For the text-containing cell, return its midpoint in [X, Y] coordinate format. 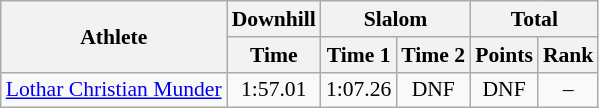
Slalom [396, 19]
Time [274, 55]
1:57.01 [274, 90]
Time 1 [358, 55]
Rank [568, 55]
Points [504, 55]
Time 2 [433, 55]
Total [534, 19]
Athlete [114, 36]
– [568, 90]
1:07.26 [358, 90]
Downhill [274, 19]
Lothar Christian Munder [114, 90]
